Scan for the cell matching the given text and deliver its (x, y) coordinate at center. 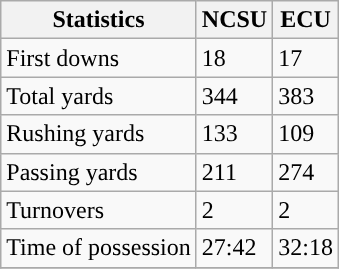
211 (234, 172)
ECU (306, 20)
274 (306, 172)
NCSU (234, 20)
Turnovers (99, 210)
First downs (99, 58)
Passing yards (99, 172)
27:42 (234, 248)
344 (234, 96)
32:18 (306, 248)
109 (306, 134)
383 (306, 96)
Total yards (99, 96)
18 (234, 58)
133 (234, 134)
Time of possession (99, 248)
Statistics (99, 20)
Rushing yards (99, 134)
17 (306, 58)
